From the cell containing the given text, extract its center point as (x, y) coordinate. 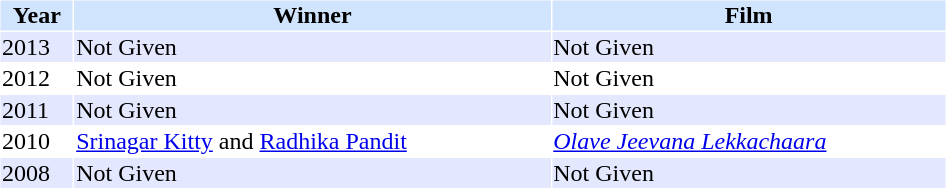
2012 (36, 79)
2013 (36, 47)
2011 (36, 110)
Winner (313, 15)
Srinagar Kitty and Radhika Pandit (313, 141)
Film (749, 15)
Olave Jeevana Lekkachaara (749, 141)
Year (36, 15)
2010 (36, 141)
2008 (36, 173)
